Detect which cell encompasses the target text, then output its (X, Y) center coordinate. 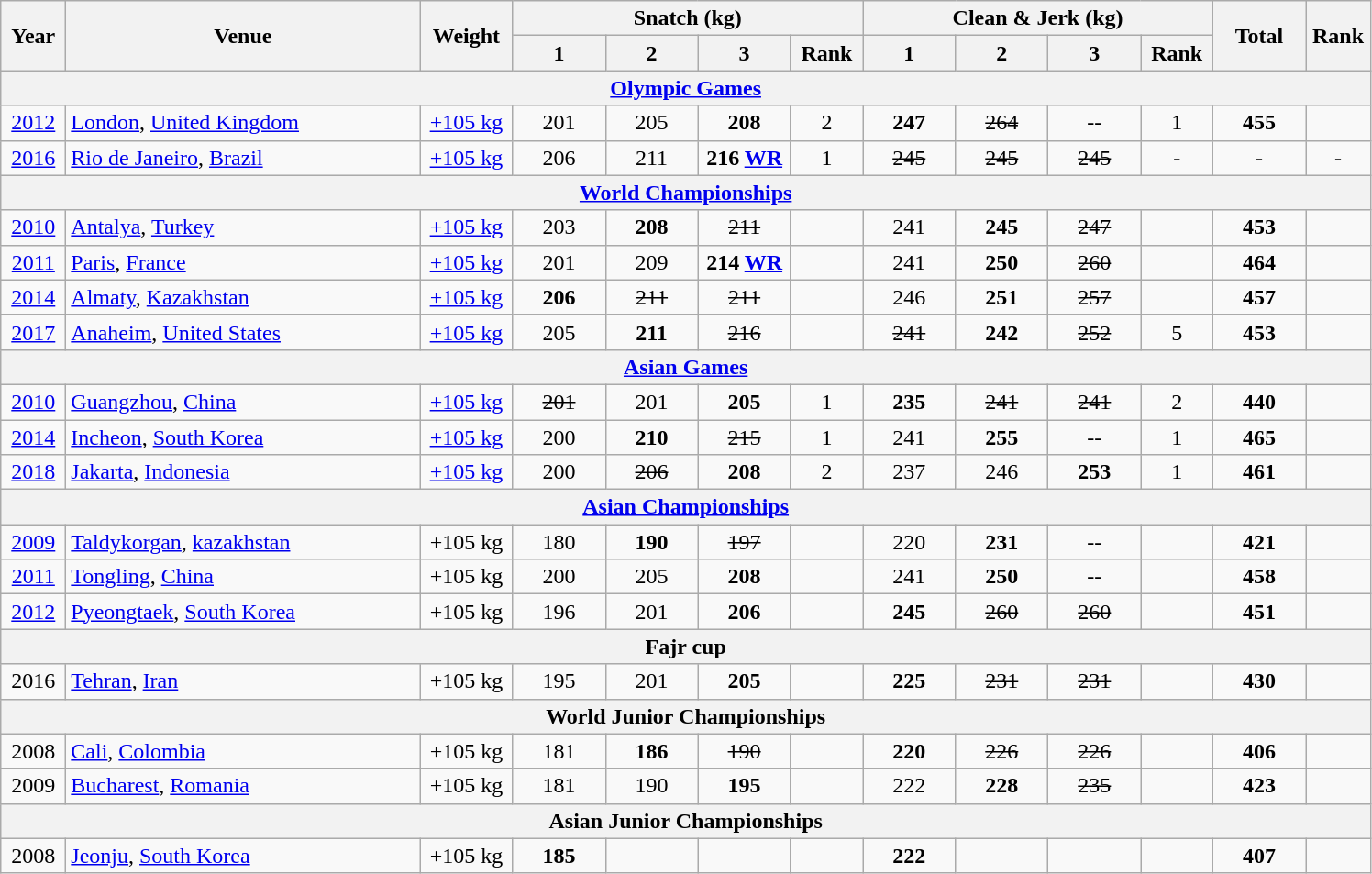
215 (745, 437)
423 (1258, 786)
225 (910, 681)
196 (559, 612)
214 WR (745, 262)
Total (1258, 36)
Tehran, Iran (243, 681)
Pyeongtaek, South Korea (243, 612)
Jakarta, Indonesia (243, 472)
253 (1095, 472)
Cali, Colombia (243, 751)
455 (1258, 123)
465 (1258, 437)
257 (1095, 297)
186 (651, 751)
255 (1001, 437)
Venue (243, 36)
185 (559, 856)
Fajr cup (686, 647)
Asian Junior Championships (686, 821)
Antalya, Turkey (243, 227)
World Junior Championships (686, 716)
2018 (33, 472)
Olympic Games (686, 88)
Guangzhou, China (243, 402)
203 (559, 227)
Incheon, South Korea (243, 437)
451 (1258, 612)
Clean & Jerk (kg) (1038, 18)
Weight (466, 36)
242 (1001, 332)
209 (651, 262)
Asian Games (686, 367)
237 (910, 472)
216 (745, 332)
Rio de Janeiro, Brazil (243, 158)
406 (1258, 751)
Snatch (kg) (688, 18)
Paris, France (243, 262)
464 (1258, 262)
5 (1178, 332)
Asian Championships (686, 507)
Almaty, Kazakhstan (243, 297)
252 (1095, 332)
210 (651, 437)
264 (1001, 123)
461 (1258, 472)
2017 (33, 332)
Taldykorgan, kazakhstan (243, 542)
World Championships (686, 193)
216 WR (745, 158)
Bucharest, Romania (243, 786)
180 (559, 542)
458 (1258, 577)
London, United Kingdom (243, 123)
Tongling, China (243, 577)
228 (1001, 786)
Year (33, 36)
Anaheim, United States (243, 332)
430 (1258, 681)
440 (1258, 402)
407 (1258, 856)
Jeonju, South Korea (243, 856)
197 (745, 542)
457 (1258, 297)
421 (1258, 542)
251 (1001, 297)
